Output the (x, y) coordinate of the center of the cell containing the given text.  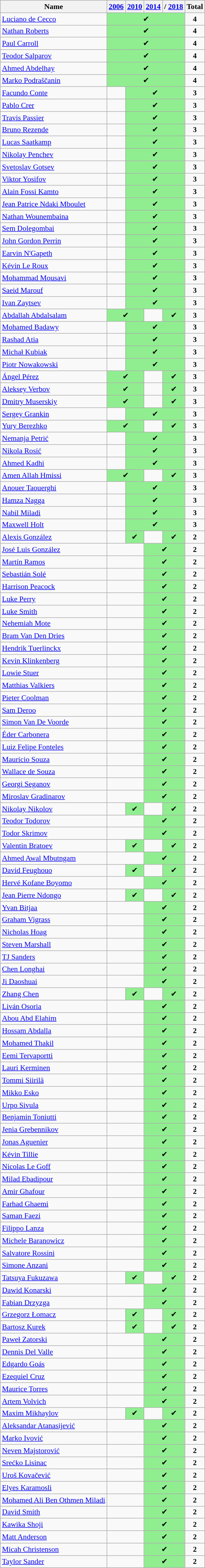
Ángel Pérez (54, 377)
Teodor Salparov (54, 56)
Pieter Coolman (54, 698)
Todor Skrimov (54, 834)
Luke Smith (54, 611)
Kawika Shoji (54, 1525)
Nikola Rosić (54, 451)
Georgi Seganov (54, 784)
Nathan Wounembaina (54, 217)
Michał Kubiak (54, 352)
Bartosz Kurek (54, 1327)
Total (195, 7)
Maxim Mikhaylov (54, 1413)
Mohamed Thakil (54, 1043)
Chen Longhai (54, 969)
Mikko Esko (54, 1093)
Teodor Todorov (54, 821)
TJ Sanders (54, 957)
Jean Pierre Ndongo (54, 895)
Valentin Bratoev (54, 846)
Kévin Tillie (54, 1154)
Luiz Felipe Fonteles (54, 747)
Miroslav Gradinarov (54, 796)
David Smith (54, 1512)
Earvin N'Gapeth (54, 254)
Sem Dolegombai (54, 229)
Farhad Ghaemi (54, 1204)
Lucas Saatkamp (54, 142)
Benjamin Toniutti (54, 1117)
Yvan Bitjaa (54, 908)
Artem Volvich (54, 1401)
Fabian Drzyzga (54, 1303)
Paul Carroll (54, 44)
Nemanja Petrić (54, 439)
Amen Allah Hmissi (54, 476)
Steven Marshall (54, 945)
Simone Anzani (54, 1266)
Michele Baranowicz (54, 1241)
Graham Vigrass (54, 920)
Kevin Klinkenberg (54, 661)
Hendrik Tuerlinckx (54, 649)
Ezequiel Cruz (54, 1377)
Hossam Abdalla (54, 1031)
Éder Carbonera (54, 735)
2010 (135, 7)
Urpo Sivula (54, 1105)
Ahmed Awal Mbutngam (54, 858)
Viktor Yosifov (54, 179)
Nathan Roberts (54, 31)
Maurice Torres (54, 1389)
Ivan Zaytsev (54, 303)
Lowie Stuer (54, 673)
Paweł Zatorski (54, 1340)
Matt Anderson (54, 1537)
Ahmed Kadhi (54, 463)
Elyes Karamosli (54, 1488)
Mohamed Ali Ben Othmen Miladi (54, 1500)
Abou Abd Elahim (54, 1019)
Anouer Taouerghi (54, 488)
Sebastián Solé (54, 574)
Amir Ghafour (54, 1191)
Simon Van De Voorde (54, 722)
Filippo Lanza (54, 1228)
Travis Passier (54, 118)
Aleksandar Atanasijević (54, 1426)
Matthias Valkiers (54, 686)
Name (54, 7)
Sergey Grankin (54, 414)
Hervé Kofane Boyomo (54, 883)
Maurício Souza (54, 759)
Mohammad Mousavi (54, 278)
David Feughouo (54, 871)
Wallace de Souza (54, 772)
Nehemiah Mote (54, 624)
2006 (116, 7)
Liván Osoria (54, 1006)
Zhang Chen (54, 994)
Bram Van Den Dries (54, 636)
Alexis González (54, 537)
Jenia Grebennikov (54, 1130)
Dmitry Muserskiy (54, 402)
Nicholas Hoag (54, 932)
Ahmed Abdelhay (54, 68)
José Luis González (54, 550)
Ji Daoshuai (54, 982)
Saeid Marouf (54, 291)
Jonas Aguenier (54, 1142)
Edgardo Goás (54, 1364)
Nikolay Nikolov (54, 809)
Sam Deroo (54, 710)
Srećko Lisinac (54, 1463)
John Gordon Perrin (54, 241)
Aleksey Verbov (54, 389)
Maxwell Holt (54, 525)
Uroš Kovačević (54, 1475)
Grzegorz Łomacz (54, 1315)
Dawid Konarski (54, 1290)
Dennis Del Valle (54, 1352)
Micah Christenson (54, 1549)
Bruno Rezende (54, 130)
Saman Faezi (54, 1216)
Hamza Nagga (54, 500)
Luke Perry (54, 599)
Tatsuya Fukuzawa (54, 1278)
Marko Ivović (54, 1438)
Kévin Le Roux (54, 266)
Mohamed Badawy (54, 327)
Svetoslav Gotsev (54, 167)
Nikolay Penchev (54, 155)
Martín Ramos (54, 562)
Taylor Sander (54, 1562)
Pablo Crer (54, 105)
Alain Fossi Kamto (54, 192)
Neven Majstorović (54, 1451)
Salvatore Rossini (54, 1253)
Eemi Tervaportti (54, 1056)
Milad Ebadipour (54, 1179)
Facundo Conte (54, 93)
Luciano de Cecco (54, 19)
/ 2018 (173, 7)
Rashad Atia (54, 340)
Lauri Kerminen (54, 1068)
Tommi Siirilä (54, 1081)
2014 (153, 7)
Yury Berezhko (54, 426)
Abdallah Abdalsalam (54, 315)
Marko Podraščanin (54, 81)
Piotr Nowakowski (54, 364)
Harrison Peacock (54, 587)
Nabil Miladi (54, 513)
Nicolas Le Goff (54, 1167)
Jean Patrice Ndaki Mboulet (54, 204)
